Pinpoint the cell where the given text exists, returning its [x, y] midpoint coordinate. 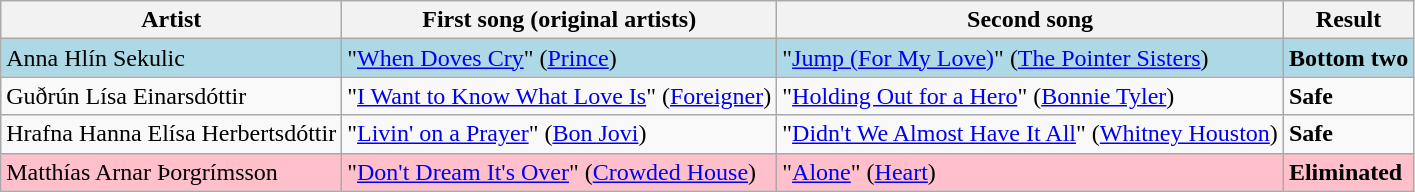
"Didn't We Almost Have It All" (Whitney Houston) [1030, 134]
Anna Hlín Sekulic [172, 58]
Matthías Arnar Þorgrímsson [172, 172]
Hrafna Hanna Elísa Herbertsdóttir [172, 134]
Eliminated [1348, 172]
Guðrún Lísa Einarsdóttir [172, 96]
Second song [1030, 20]
Bottom two [1348, 58]
"Don't Dream It's Over" (Crowded House) [560, 172]
Artist [172, 20]
"Livin' on a Prayer" (Bon Jovi) [560, 134]
First song (original artists) [560, 20]
"I Want to Know What Love Is" (Foreigner) [560, 96]
"When Doves Cry" (Prince) [560, 58]
Result [1348, 20]
"Alone" (Heart) [1030, 172]
"Jump (For My Love)" (The Pointer Sisters) [1030, 58]
"Holding Out for a Hero" (Bonnie Tyler) [1030, 96]
